Extract the [X, Y] coordinate from the center of the cell holding the provided text.  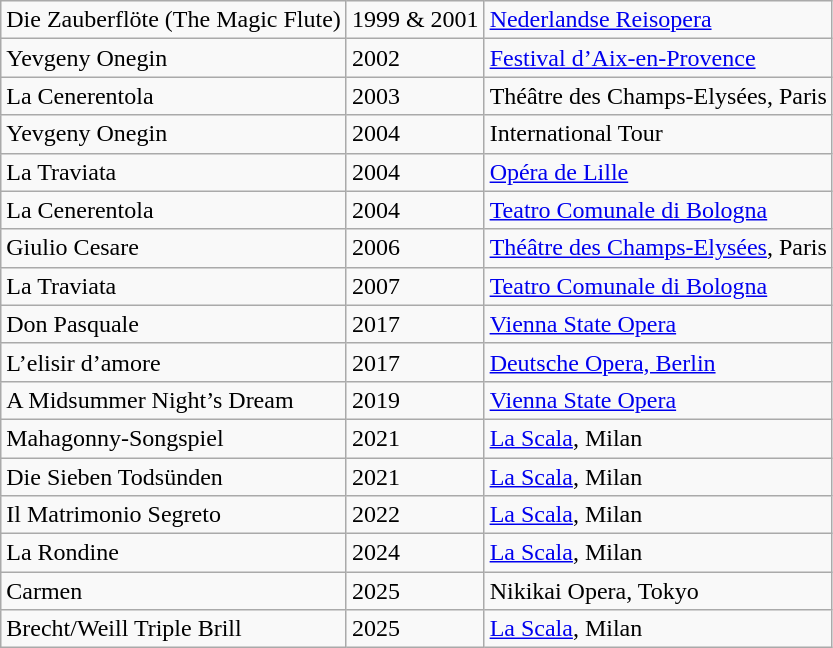
1999 & 2001 [415, 20]
Don Pasquale [174, 324]
L’elisir d’amore [174, 362]
Brecht/Weill Triple Brill [174, 629]
Mahagonny-Songspiel [174, 438]
International Tour [658, 134]
Nederlandse Reisopera [658, 20]
Nikikai Opera, Tokyo [658, 591]
La Rondine [174, 553]
Giulio Cesare [174, 248]
A Midsummer Night’s Dream [174, 400]
2019 [415, 400]
2024 [415, 553]
2003 [415, 96]
Die Sieben Todsünden [174, 477]
Deutsche Opera, Berlin [658, 362]
Opéra de Lille [658, 172]
Il Matrimonio Segreto [174, 515]
2006 [415, 248]
2002 [415, 58]
Carmen [174, 591]
Die Zauberflöte (The Magic Flute) [174, 20]
2007 [415, 286]
2022 [415, 515]
Festival d’Aix-en-Provence [658, 58]
